For the text-containing cell, return its midpoint in [X, Y] coordinate format. 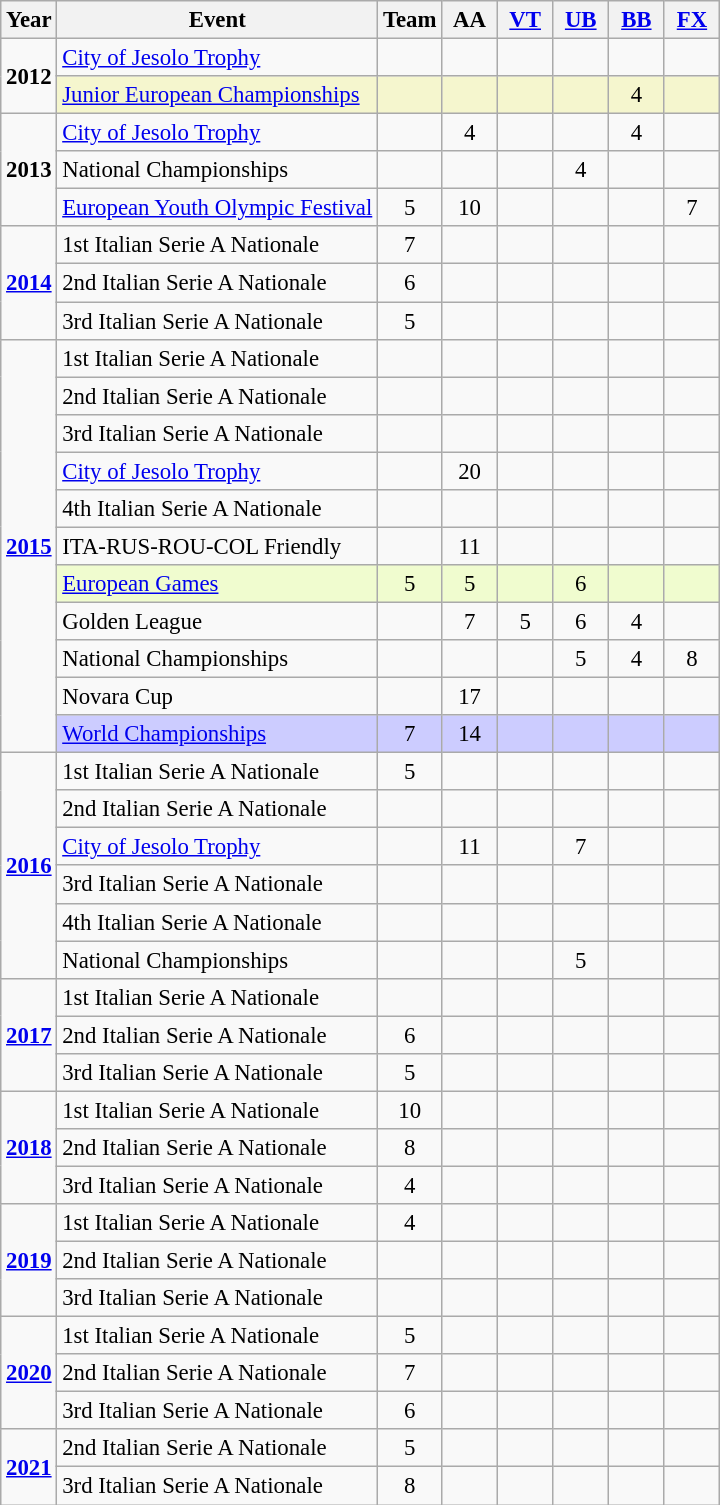
World Championships [218, 734]
2020 [29, 1374]
2021 [29, 1468]
20 [470, 471]
FX [692, 20]
UB [581, 20]
2019 [29, 1260]
VT [525, 20]
2017 [29, 1034]
2018 [29, 1148]
Junior European Championships [218, 95]
2014 [29, 282]
Golden League [218, 621]
European Youth Olympic Festival [218, 208]
BB [637, 20]
2016 [29, 866]
European Games [218, 584]
Team [410, 20]
2012 [29, 76]
17 [470, 697]
14 [470, 734]
ITA-RUS-ROU-COL Friendly [218, 546]
2013 [29, 170]
Year [29, 20]
2015 [29, 546]
AA [470, 20]
Event [218, 20]
Novara Cup [218, 697]
